Detect which cell encompasses the target text, then output its [X, Y] center coordinate. 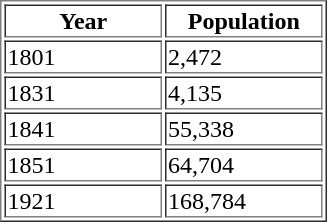
64,704 [244, 164]
1831 [83, 92]
1801 [83, 56]
168,784 [244, 200]
1851 [83, 164]
55,338 [244, 128]
1921 [83, 200]
1841 [83, 128]
Year [83, 20]
2,472 [244, 56]
Population [244, 20]
4,135 [244, 92]
